Provide the [X, Y] coordinate of the cell's center where the given text is located.  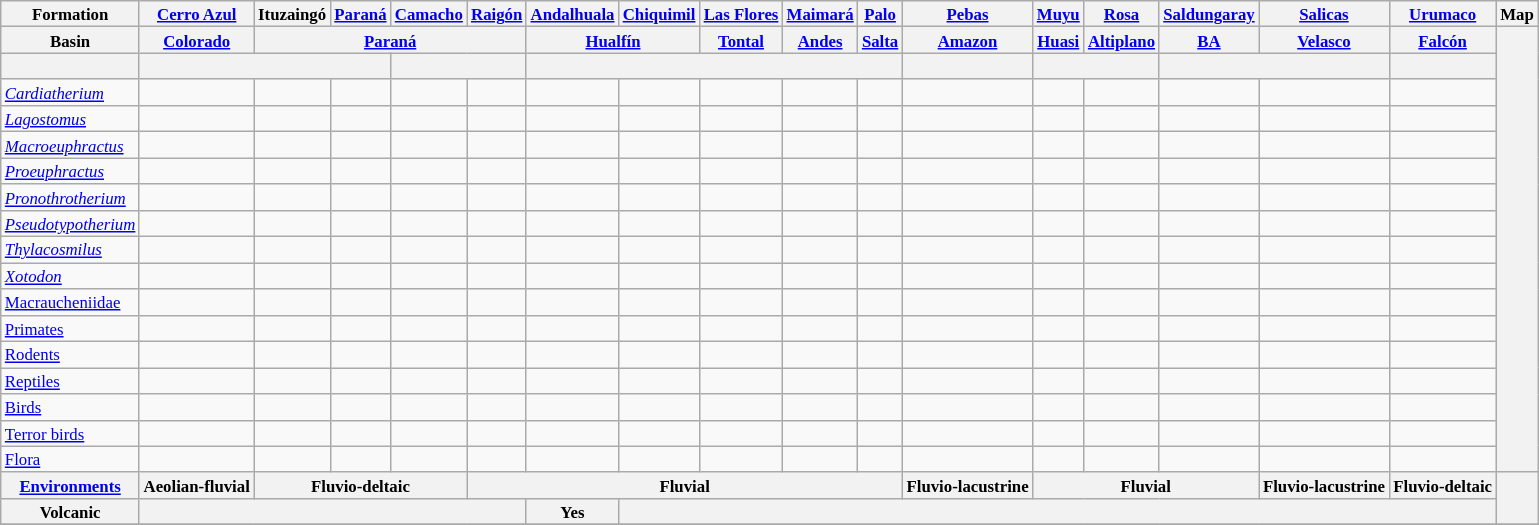
Velasco [1324, 40]
Hualfín [612, 40]
BA [1209, 40]
Ituzaingó [292, 14]
Cerro Azul [196, 14]
Maimará [820, 14]
Lagostomus [70, 119]
Andes [820, 40]
Proeuphractus [70, 171]
Map [1517, 14]
Tontal [742, 40]
Macraucheniidae [70, 302]
Rodents [70, 355]
Formation [70, 14]
Chiquimil [660, 14]
Camacho [429, 14]
Thylacosmilus [70, 250]
Flora [70, 459]
Muyu [1058, 14]
Primates [70, 328]
Yes [572, 512]
Pronothrotherium [70, 197]
Terror birds [70, 433]
Urumaco [1442, 14]
Falcón [1442, 40]
Xotodon [70, 276]
Macroeuphractus [70, 145]
Saldungaray [1209, 14]
Colorado [196, 40]
Basin [70, 40]
Salicas [1324, 14]
Volcanic [70, 512]
Andalhuala [572, 14]
Las Flores [742, 14]
Salta [880, 40]
Cardiatherium [70, 93]
Reptiles [70, 381]
Altiplano [1122, 40]
Palo [880, 14]
Pseudotypotherium [70, 224]
Aeolian-fluvial [196, 486]
Pebas [967, 14]
Amazon [967, 40]
Rosa [1122, 14]
Environments [70, 486]
Huasi [1058, 40]
Birds [70, 407]
Raigón [497, 14]
